Return [X, Y] of the center of cell containing provided text 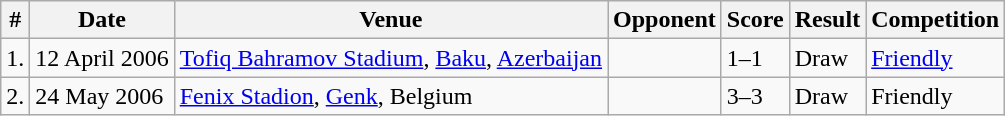
2. [16, 96]
1. [16, 58]
Tofiq Bahramov Stadium, Baku, Azerbaijan [390, 58]
1–1 [755, 58]
# [16, 20]
Result [827, 20]
3–3 [755, 96]
Venue [390, 20]
Date [102, 20]
Score [755, 20]
24 May 2006 [102, 96]
Competition [936, 20]
Opponent [665, 20]
12 April 2006 [102, 58]
Fenix Stadion, Genk, Belgium [390, 96]
